Extract the [x, y] coordinate from the center of the cell holding the provided text.  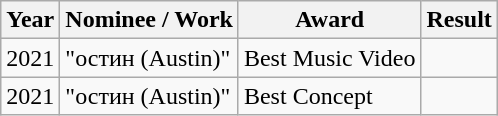
Best Music Video [330, 58]
Nominee / Work [150, 20]
Result [459, 20]
Year [30, 20]
Award [330, 20]
Best Concept [330, 96]
